Pinpoint the cell where the given text exists, returning its [X, Y] midpoint coordinate. 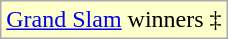
Grand Slam winners ‡ [114, 20]
